Determine the [X, Y] coordinate at the center of the cell enclosing the given text.  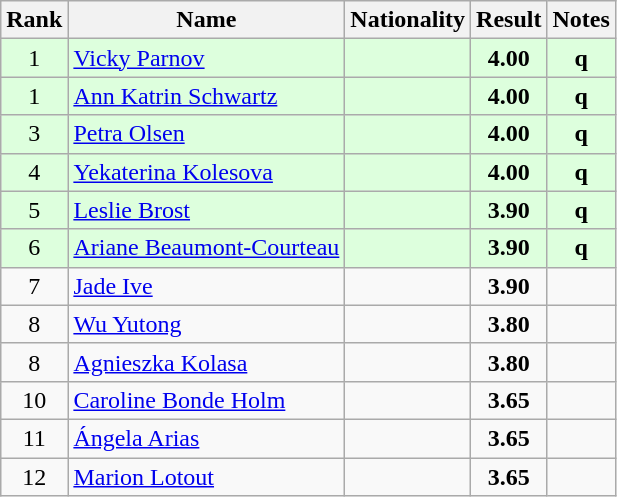
7 [34, 286]
Ann Katrin Schwartz [206, 96]
12 [34, 477]
Ángela Arias [206, 438]
Name [206, 20]
6 [34, 248]
Result [509, 20]
Wu Yutong [206, 324]
Petra Olsen [206, 134]
5 [34, 210]
Nationality [408, 20]
4 [34, 172]
Jade Ive [206, 286]
Agnieszka Kolasa [206, 362]
Caroline Bonde Holm [206, 400]
Notes [581, 20]
Marion Lotout [206, 477]
11 [34, 438]
Vicky Parnov [206, 58]
3 [34, 134]
10 [34, 400]
Ariane Beaumont-Courteau [206, 248]
Yekaterina Kolesova [206, 172]
Leslie Brost [206, 210]
Rank [34, 20]
